For the text-containing cell, return its midpoint in (X, Y) coordinate format. 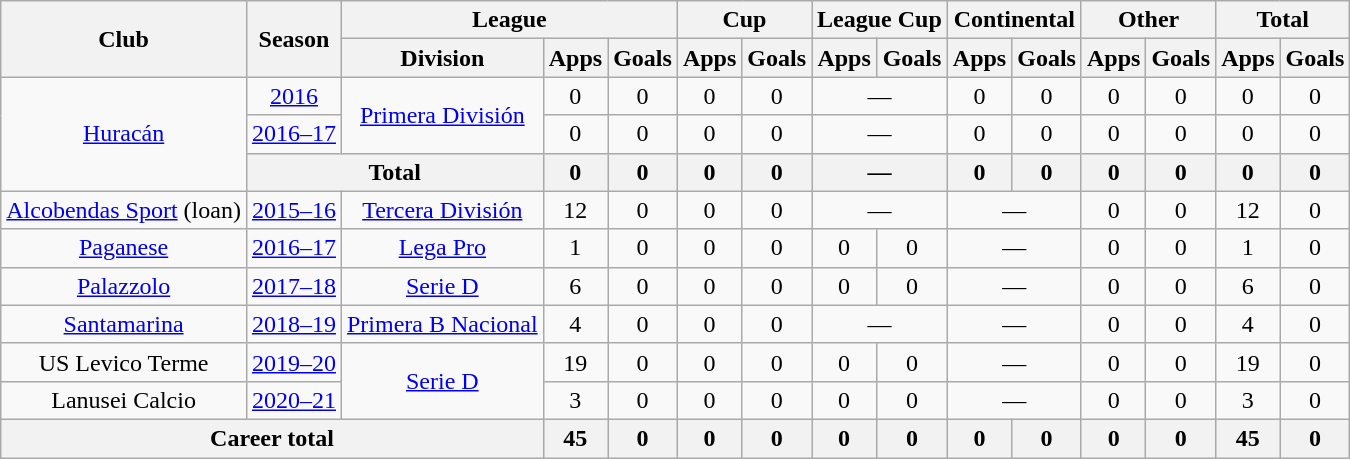
US Levico Terme (124, 362)
Career total (272, 438)
2015–16 (294, 210)
Lanusei Calcio (124, 400)
Other (1148, 20)
Cup (744, 20)
Huracán (124, 134)
2016 (294, 96)
Division (442, 58)
Club (124, 39)
Paganese (124, 248)
Tercera División (442, 210)
League Cup (880, 20)
Primera División (442, 115)
League (509, 20)
2020–21 (294, 400)
Palazzolo (124, 286)
2019–20 (294, 362)
Continental (1014, 20)
Santamarina (124, 324)
Season (294, 39)
Lega Pro (442, 248)
Primera B Nacional (442, 324)
2018–19 (294, 324)
2017–18 (294, 286)
Alcobendas Sport (loan) (124, 210)
